For the text-containing cell, return its midpoint in (X, Y) coordinate format. 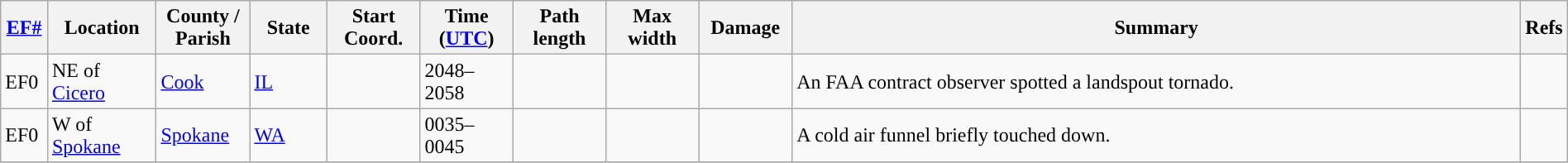
Spokane (203, 136)
Refs (1545, 28)
W of Spokane (102, 136)
Location (102, 28)
0035–0045 (466, 136)
WA (289, 136)
Max width (653, 28)
EF# (25, 28)
An FAA contract observer spotted a landspout tornado. (1156, 81)
2048–2058 (466, 81)
NE of Cicero (102, 81)
IL (289, 81)
Cook (203, 81)
Path length (559, 28)
Time (UTC) (466, 28)
State (289, 28)
A cold air funnel briefly touched down. (1156, 136)
Summary (1156, 28)
Start Coord. (374, 28)
Damage (746, 28)
County / Parish (203, 28)
